Provide the [X, Y] coordinate of the cell's center where the given text is located.  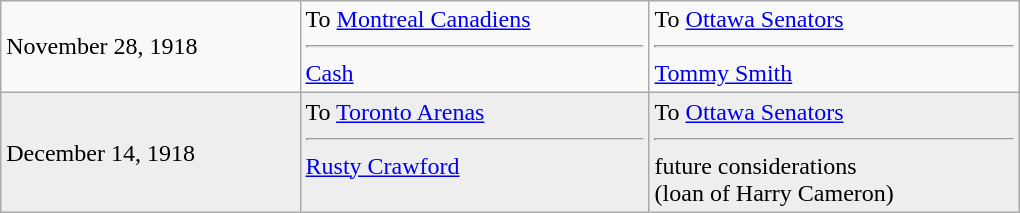
To Ottawa Senatorsfuture considerations(loan of Harry Cameron) [834, 152]
To Ottawa SenatorsTommy Smith [834, 47]
To Montreal CanadiensCash [474, 47]
November 28, 1918 [150, 47]
To Toronto ArenasRusty Crawford [474, 152]
December 14, 1918 [150, 152]
